Find where the given text appears and provide that cell's center as [x, y] coordinate. 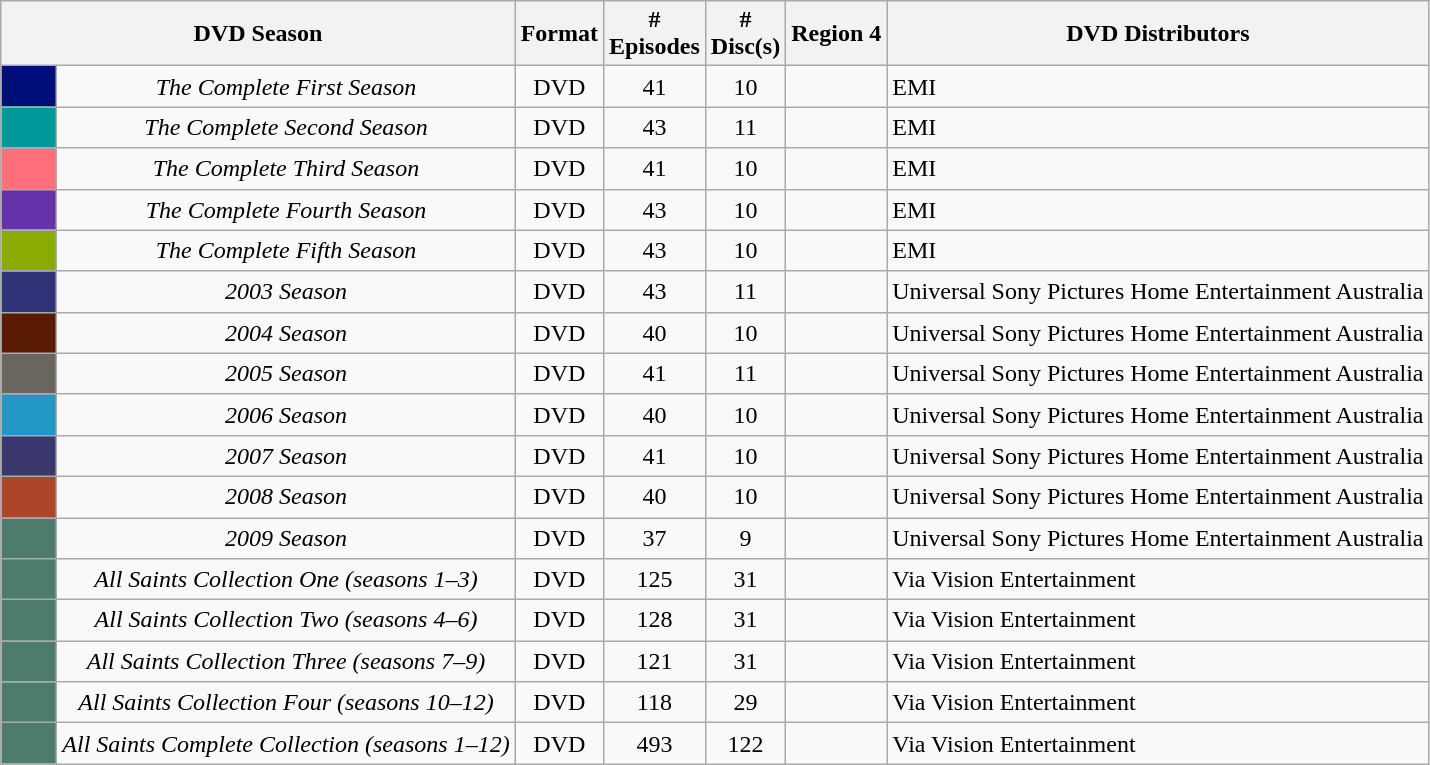
2004 Season [286, 332]
2005 Season [286, 374]
29 [745, 702]
128 [655, 620]
Format [559, 34]
DVD Distributors [1158, 34]
#Disc(s) [745, 34]
The Complete Fourth Season [286, 210]
The Complete Fifth Season [286, 250]
DVD Season [258, 34]
The Complete Second Season [286, 128]
2009 Season [286, 538]
37 [655, 538]
All Saints Collection Two (seasons 4–6) [286, 620]
The Complete First Season [286, 86]
493 [655, 744]
121 [655, 662]
All Saints Collection One (seasons 1–3) [286, 580]
All Saints Collection Four (seasons 10–12) [286, 702]
#Episodes [655, 34]
Region 4 [836, 34]
2008 Season [286, 496]
122 [745, 744]
118 [655, 702]
All Saints Collection Three (seasons 7–9) [286, 662]
2007 Season [286, 456]
2003 Season [286, 292]
All Saints Complete Collection (seasons 1–12) [286, 744]
2006 Season [286, 414]
125 [655, 580]
9 [745, 538]
The Complete Third Season [286, 168]
